Locate the cell with the specified text and output its [X, Y] center coordinate. 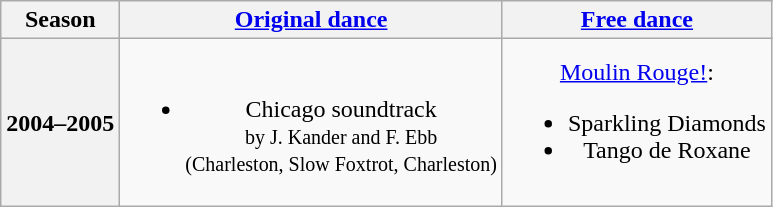
Season [60, 20]
Chicago soundtrack by J. Kander and F. Ebb (Charleston, Slow Foxtrot, Charleston) [312, 122]
2004–2005 [60, 122]
Moulin Rouge!:Sparkling DiamondsTango de Roxane [636, 122]
Original dance [312, 20]
Free dance [636, 20]
